Pinpoint the cell where the given text exists, returning its [x, y] midpoint coordinate. 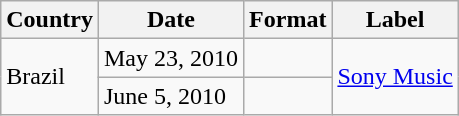
Format [288, 20]
Label [395, 20]
Brazil [50, 77]
Country [50, 20]
Date [170, 20]
Sony Music [395, 77]
June 5, 2010 [170, 96]
May 23, 2010 [170, 58]
